Return the (x, y) coordinate for the center point of the cell that contains the specified text.  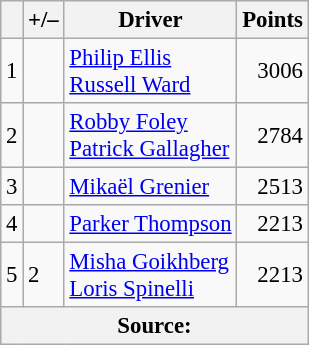
Philip Ellis Russell Ward (150, 72)
1 (12, 72)
3 (12, 187)
Misha Goikhberg Loris Spinelli (150, 276)
5 (12, 276)
Driver (150, 20)
4 (12, 224)
Points (272, 20)
3006 (272, 72)
Mikaël Grenier (150, 187)
Robby Foley Patrick Gallagher (150, 136)
2784 (272, 136)
2513 (272, 187)
Parker Thompson (150, 224)
+/– (44, 20)
